Determine the [X, Y] coordinate at the center of the cell enclosing the given text.  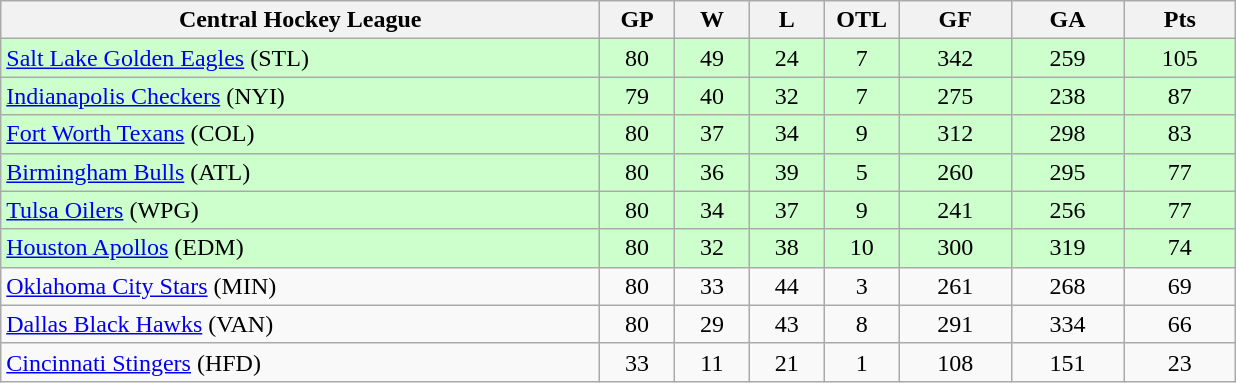
Birmingham Bulls (ATL) [300, 172]
24 [786, 58]
Salt Lake Golden Eagles (STL) [300, 58]
3 [862, 286]
83 [1180, 134]
Fort Worth Texans (COL) [300, 134]
238 [1067, 96]
74 [1180, 248]
Central Hockey League [300, 20]
105 [1180, 58]
8 [862, 324]
312 [955, 134]
Oklahoma City Stars (MIN) [300, 286]
Indianapolis Checkers (NYI) [300, 96]
241 [955, 210]
Cincinnati Stingers (HFD) [300, 362]
260 [955, 172]
43 [786, 324]
44 [786, 286]
W [712, 20]
49 [712, 58]
342 [955, 58]
66 [1180, 324]
GP [638, 20]
36 [712, 172]
300 [955, 248]
291 [955, 324]
Houston Apollos (EDM) [300, 248]
38 [786, 248]
11 [712, 362]
69 [1180, 286]
23 [1180, 362]
261 [955, 286]
334 [1067, 324]
L [786, 20]
259 [1067, 58]
10 [862, 248]
79 [638, 96]
39 [786, 172]
40 [712, 96]
295 [1067, 172]
108 [955, 362]
256 [1067, 210]
Pts [1180, 20]
GA [1067, 20]
1 [862, 362]
OTL [862, 20]
Tulsa Oilers (WPG) [300, 210]
275 [955, 96]
319 [1067, 248]
298 [1067, 134]
268 [1067, 286]
87 [1180, 96]
29 [712, 324]
5 [862, 172]
21 [786, 362]
Dallas Black Hawks (VAN) [300, 324]
GF [955, 20]
151 [1067, 362]
